Scan for the cell matching the given text and deliver its (X, Y) coordinate at center. 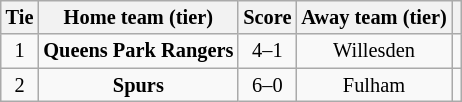
Fulham (374, 85)
Away team (tier) (374, 17)
Score (267, 17)
Queens Park Rangers (138, 51)
4–1 (267, 51)
Home team (tier) (138, 17)
Willesden (374, 51)
Tie (20, 17)
Spurs (138, 85)
2 (20, 85)
1 (20, 51)
6–0 (267, 85)
